Output the [X, Y] coordinate of the center of the cell containing the given text.  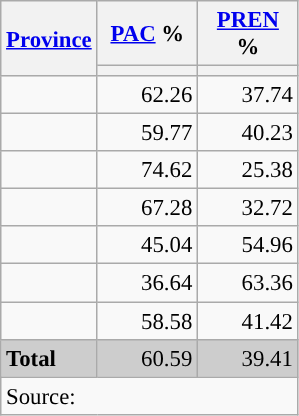
36.64 [148, 283]
Province [49, 38]
54.96 [248, 245]
32.72 [248, 208]
59.77 [148, 133]
PREN % [248, 34]
39.41 [248, 358]
Total [49, 358]
45.04 [148, 245]
25.38 [248, 170]
67.28 [148, 208]
63.36 [248, 283]
37.74 [248, 95]
41.42 [248, 321]
60.59 [148, 358]
PAC % [148, 34]
58.58 [148, 321]
62.26 [148, 95]
40.23 [248, 133]
Source: [150, 396]
74.62 [148, 170]
